Provide the [X, Y] coordinate of the cell's center where the given text is located.  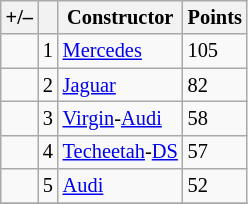
Virgin-Audi [120, 118]
Points [215, 17]
Audi [120, 186]
+/– [20, 17]
4 [48, 152]
3 [48, 118]
58 [215, 118]
2 [48, 85]
82 [215, 85]
5 [48, 186]
105 [215, 51]
1 [48, 51]
57 [215, 152]
52 [215, 186]
Jaguar [120, 85]
Techeetah-DS [120, 152]
Constructor [120, 17]
Mercedes [120, 51]
